Locate the cell with the specified text and output its [X, Y] center coordinate. 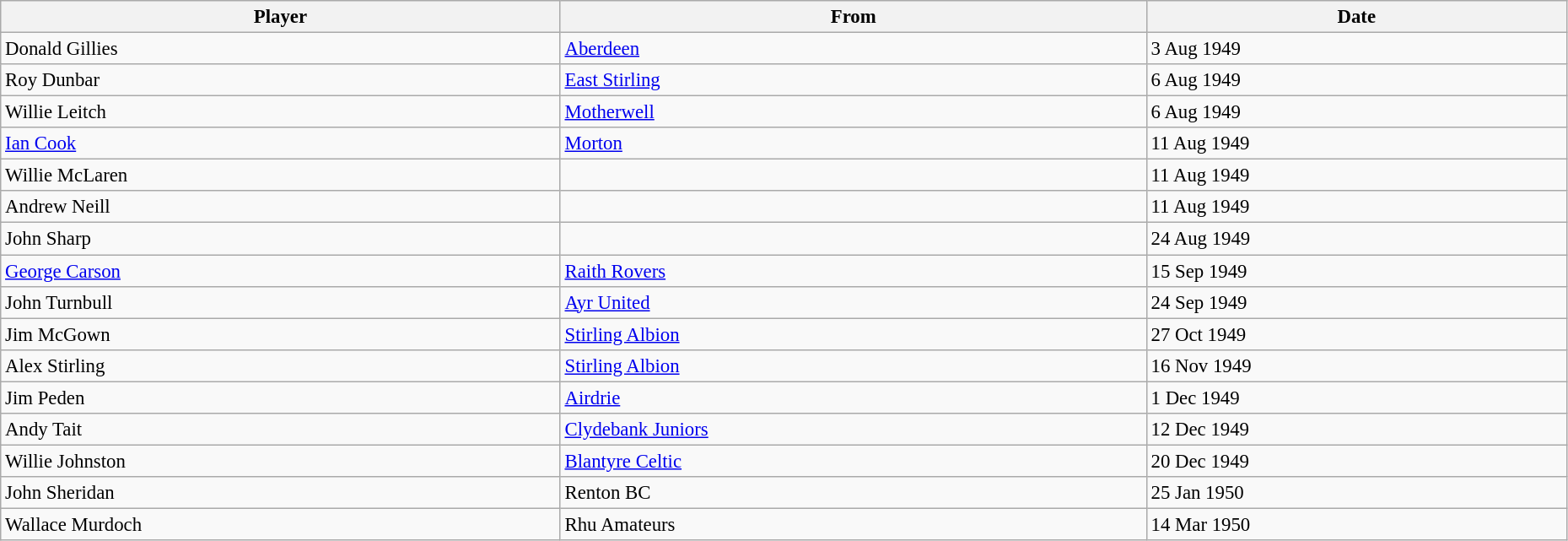
Clydebank Juniors [854, 430]
Jim McGown [280, 334]
24 Sep 1949 [1356, 302]
3 Aug 1949 [1356, 49]
Willie Leitch [280, 112]
John Sheridan [280, 493]
Airdrie [854, 398]
Ian Cook [280, 143]
East Stirling [854, 80]
Ayr United [854, 302]
12 Dec 1949 [1356, 430]
Alex Stirling [280, 365]
Player [280, 17]
16 Nov 1949 [1356, 365]
1 Dec 1949 [1356, 398]
Raith Rovers [854, 271]
Motherwell [854, 112]
20 Dec 1949 [1356, 461]
From [854, 17]
Date [1356, 17]
John Sharp [280, 239]
John Turnbull [280, 302]
Rhu Amateurs [854, 524]
Wallace Murdoch [280, 524]
Morton [854, 143]
15 Sep 1949 [1356, 271]
Aberdeen [854, 49]
Donald Gillies [280, 49]
Andy Tait [280, 430]
Willie McLaren [280, 176]
Blantyre Celtic [854, 461]
25 Jan 1950 [1356, 493]
27 Oct 1949 [1356, 334]
Roy Dunbar [280, 80]
Willie Johnston [280, 461]
Jim Peden [280, 398]
Andrew Neill [280, 207]
Renton BC [854, 493]
24 Aug 1949 [1356, 239]
George Carson [280, 271]
14 Mar 1950 [1356, 524]
